Locate the cell with the specified text and output its (x, y) center coordinate. 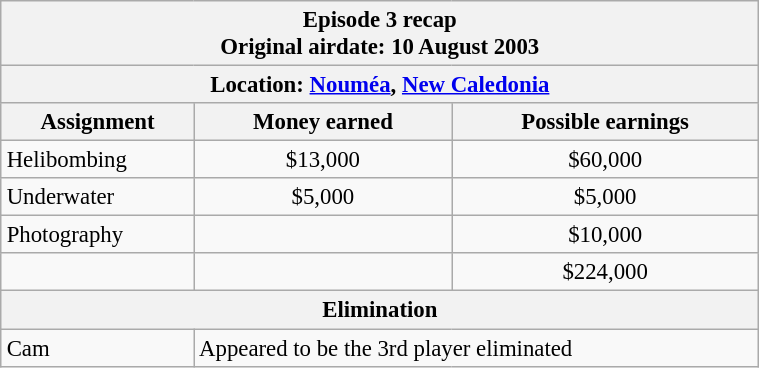
$60,000 (605, 160)
Cam (97, 347)
Episode 3 recapOriginal airdate: 10 August 2003 (380, 34)
Underwater (97, 197)
Appeared to be the 3rd player eliminated (476, 347)
Possible earnings (605, 122)
Location: Nouméa, New Caledonia (380, 84)
Money earned (323, 122)
Helibombing (97, 160)
$10,000 (605, 235)
Elimination (380, 310)
$224,000 (605, 272)
Assignment (97, 122)
Photography (97, 235)
$13,000 (323, 160)
